Search for the cell housing the specified text and yield its [x, y] center coordinate. 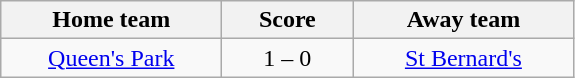
1 – 0 [288, 58]
Queen's Park [112, 58]
Home team [112, 20]
Away team [464, 20]
Score [288, 20]
St Bernard's [464, 58]
